Pinpoint the cell where the given text exists, returning its [X, Y] midpoint coordinate. 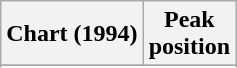
Peakposition [189, 34]
Chart (1994) [72, 34]
